Return the (X, Y) coordinate for the center point of the cell that contains the specified text.  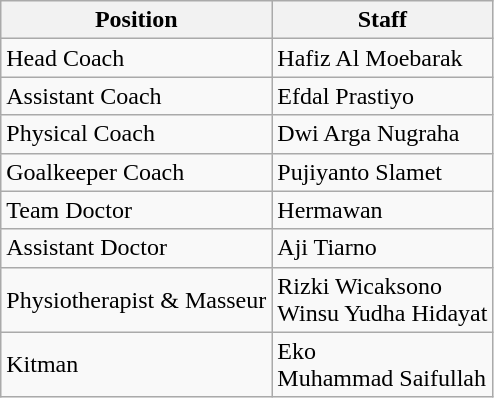
Kitman (136, 364)
Pujiyanto Slamet (382, 172)
Rizki Wicaksono Winsu Yudha Hidayat (382, 300)
Physical Coach (136, 134)
Eko Muhammad Saifullah (382, 364)
Physiotherapist & Masseur (136, 300)
Assistant Coach (136, 96)
Efdal Prastiyo (382, 96)
Dwi Arga Nugraha (382, 134)
Team Doctor (136, 210)
Staff (382, 20)
Head Coach (136, 58)
Hafiz Al Moebarak (382, 58)
Aji Tiarno (382, 248)
Position (136, 20)
Assistant Doctor (136, 248)
Hermawan (382, 210)
Goalkeeper Coach (136, 172)
